Scan for the cell matching the given text and deliver its [X, Y] coordinate at center. 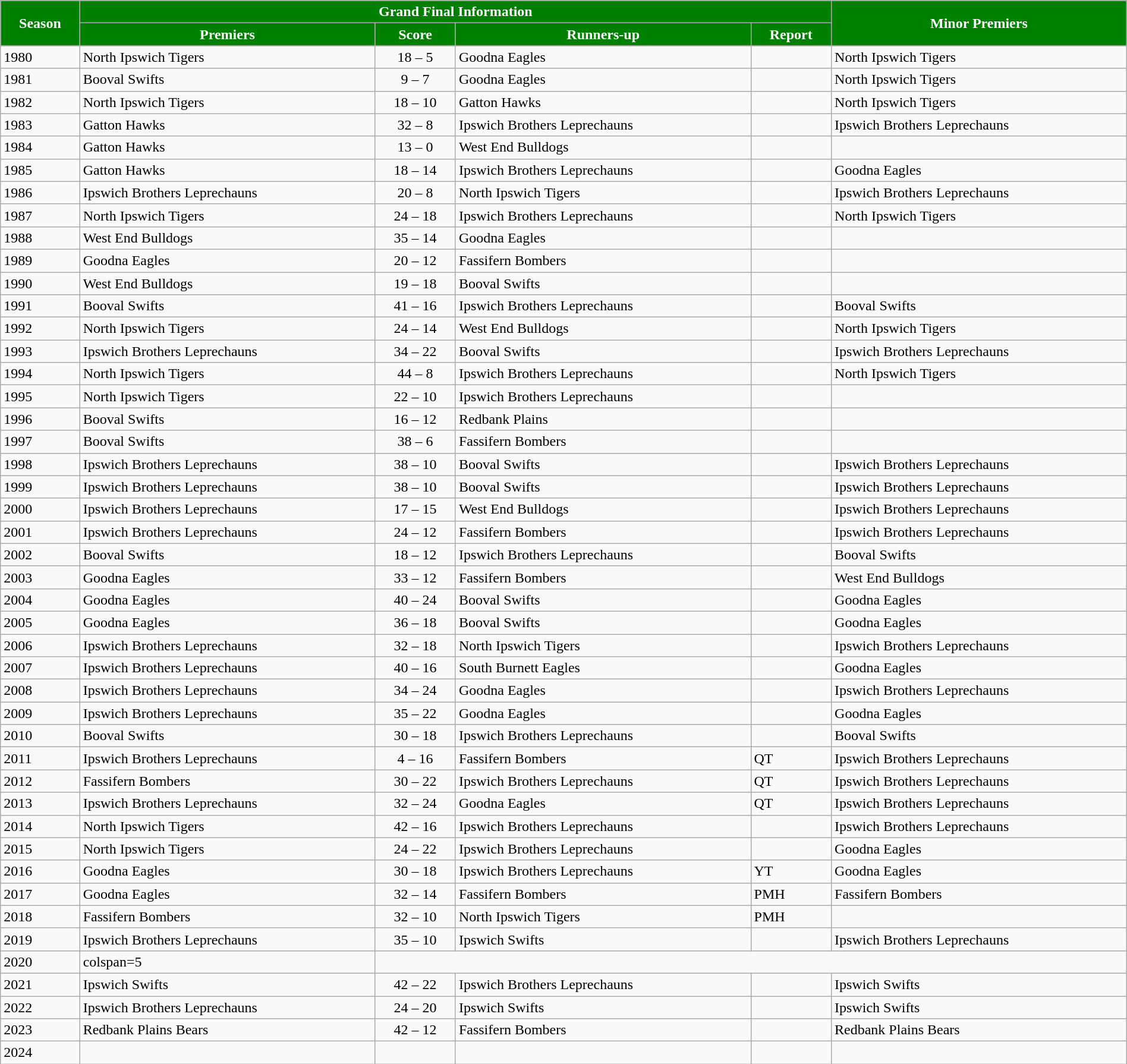
2001 [40, 532]
2010 [40, 736]
42 – 16 [415, 826]
Redbank Plains [603, 419]
1991 [40, 306]
34 – 24 [415, 691]
2009 [40, 713]
Runners-up [603, 34]
33 – 12 [415, 577]
2005 [40, 622]
32 – 8 [415, 125]
Score [415, 34]
24 – 14 [415, 329]
30 – 22 [415, 781]
1989 [40, 260]
22 – 10 [415, 396]
Report [791, 34]
1981 [40, 80]
2022 [40, 1008]
2000 [40, 509]
2012 [40, 781]
24 – 18 [415, 215]
32 – 18 [415, 645]
2011 [40, 758]
2008 [40, 691]
44 – 8 [415, 374]
2017 [40, 894]
1988 [40, 238]
24 – 20 [415, 1008]
2006 [40, 645]
1982 [40, 102]
1986 [40, 193]
1990 [40, 284]
9 – 7 [415, 80]
40 – 16 [415, 668]
2023 [40, 1030]
38 – 6 [415, 442]
1994 [40, 374]
1987 [40, 215]
Minor Premiers [980, 23]
2002 [40, 555]
2016 [40, 871]
1980 [40, 57]
24 – 22 [415, 849]
19 – 18 [415, 284]
4 – 16 [415, 758]
20 – 12 [415, 260]
2021 [40, 984]
1983 [40, 125]
2015 [40, 849]
colspan=5 [227, 962]
35 – 14 [415, 238]
1997 [40, 442]
YT [791, 871]
1985 [40, 170]
2013 [40, 804]
40 – 24 [415, 600]
Season [40, 23]
1984 [40, 147]
Grand Final Information [455, 12]
1998 [40, 464]
16 – 12 [415, 419]
1995 [40, 396]
17 – 15 [415, 509]
2024 [40, 1053]
41 – 16 [415, 306]
18 – 12 [415, 555]
Premiers [227, 34]
2019 [40, 939]
32 – 14 [415, 894]
35 – 22 [415, 713]
18 – 5 [415, 57]
32 – 10 [415, 917]
42 – 22 [415, 984]
20 – 8 [415, 193]
1996 [40, 419]
2007 [40, 668]
2014 [40, 826]
35 – 10 [415, 939]
1999 [40, 487]
2003 [40, 577]
1992 [40, 329]
South Burnett Eagles [603, 668]
2004 [40, 600]
18 – 10 [415, 102]
2018 [40, 917]
32 – 24 [415, 804]
34 – 22 [415, 351]
1993 [40, 351]
24 – 12 [415, 532]
42 – 12 [415, 1030]
2020 [40, 962]
13 – 0 [415, 147]
18 – 14 [415, 170]
36 – 18 [415, 622]
